Pinpoint the cell where the given text exists, returning its [X, Y] midpoint coordinate. 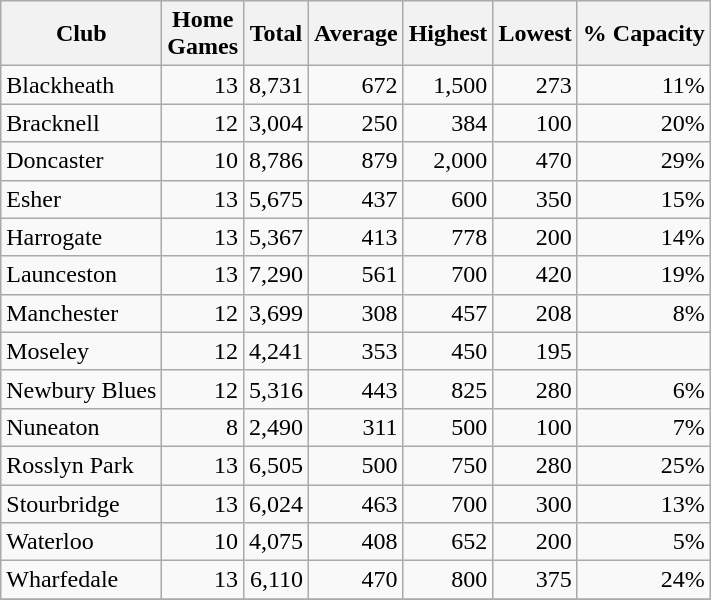
25% [644, 465]
600 [448, 199]
3,699 [276, 313]
4,241 [276, 351]
450 [448, 351]
Manchester [82, 313]
Highest [448, 34]
Waterloo [82, 542]
420 [535, 275]
672 [356, 85]
2,000 [448, 161]
Bracknell [82, 123]
5% [644, 542]
Club [82, 34]
300 [535, 503]
8% [644, 313]
825 [448, 389]
6,110 [276, 580]
195 [535, 351]
273 [535, 85]
% Capacity [644, 34]
19% [644, 275]
1,500 [448, 85]
353 [356, 351]
311 [356, 427]
350 [535, 199]
13% [644, 503]
437 [356, 199]
750 [448, 465]
2,490 [276, 427]
208 [535, 313]
Doncaster [82, 161]
Moseley [82, 351]
457 [448, 313]
Nuneaton [82, 427]
HomeGames [203, 34]
Harrogate [82, 237]
250 [356, 123]
Launceston [82, 275]
5,367 [276, 237]
5,675 [276, 199]
14% [644, 237]
11% [644, 85]
408 [356, 542]
6,024 [276, 503]
20% [644, 123]
24% [644, 580]
463 [356, 503]
5,316 [276, 389]
3,004 [276, 123]
Stourbridge [82, 503]
7,290 [276, 275]
443 [356, 389]
Esher [82, 199]
15% [644, 199]
8,786 [276, 161]
7% [644, 427]
Total [276, 34]
Average [356, 34]
375 [535, 580]
29% [644, 161]
800 [448, 580]
Blackheath [82, 85]
6% [644, 389]
879 [356, 161]
4,075 [276, 542]
Lowest [535, 34]
413 [356, 237]
Newbury Blues [82, 389]
8,731 [276, 85]
384 [448, 123]
652 [448, 542]
6,505 [276, 465]
778 [448, 237]
Rosslyn Park [82, 465]
8 [203, 427]
Wharfedale [82, 580]
561 [356, 275]
308 [356, 313]
